From the cell containing the given text, extract its center point as [x, y] coordinate. 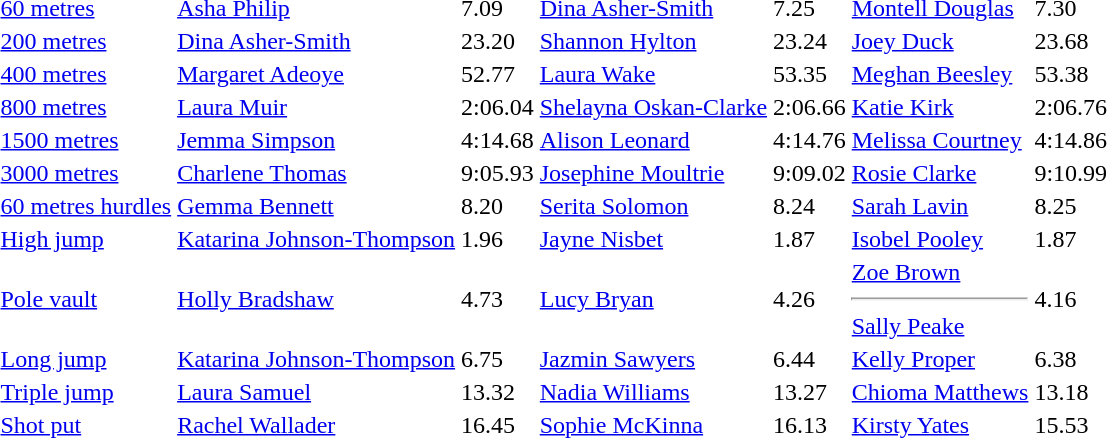
4:14.76 [810, 140]
53.35 [810, 74]
52.77 [498, 74]
Jayne Nisbet [653, 239]
Alison Leonard [653, 140]
Serita Solomon [653, 206]
Charlene Thomas [316, 173]
Laura Muir [316, 107]
Katie Kirk [940, 107]
Isobel Pooley [940, 239]
Nadia Williams [653, 392]
Laura Samuel [316, 392]
Josephine Moultrie [653, 173]
4.26 [810, 299]
2:06.04 [498, 107]
Rosie Clarke [940, 173]
Shelayna Oskan-Clarke [653, 107]
2:06.66 [810, 107]
9:05.93 [498, 173]
Joey Duck [940, 41]
8.20 [498, 206]
Laura Wake [653, 74]
4.73 [498, 299]
8.24 [810, 206]
Holly Bradshaw [316, 299]
6.44 [810, 359]
23.20 [498, 41]
Zoe BrownSally Peake [940, 299]
Gemma Bennett [316, 206]
23.24 [810, 41]
Kelly Proper [940, 359]
Sarah Lavin [940, 206]
Lucy Bryan [653, 299]
13.32 [498, 392]
Chioma Matthews [940, 392]
9:09.02 [810, 173]
1.87 [810, 239]
1.96 [498, 239]
Margaret Adeoye [316, 74]
Meghan Beesley [940, 74]
Shannon Hylton [653, 41]
Melissa Courtney [940, 140]
13.27 [810, 392]
Jazmin Sawyers [653, 359]
Jemma Simpson [316, 140]
4:14.68 [498, 140]
6.75 [498, 359]
Dina Asher-Smith [316, 41]
